From the cell containing the given text, extract its center point as (x, y) coordinate. 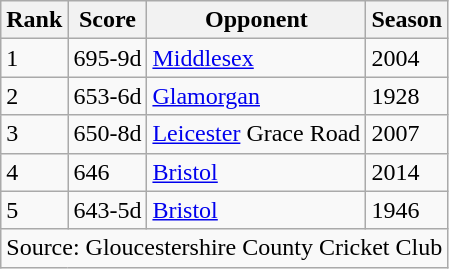
695-9d (108, 58)
650-8d (108, 134)
1 (34, 58)
Source: Gloucestershire County Cricket Club (224, 248)
Leicester Grace Road (256, 134)
643-5d (108, 210)
Middlesex (256, 58)
653-6d (108, 96)
4 (34, 172)
1928 (407, 96)
2004 (407, 58)
Opponent (256, 20)
Glamorgan (256, 96)
Season (407, 20)
646 (108, 172)
3 (34, 134)
2014 (407, 172)
2007 (407, 134)
2 (34, 96)
5 (34, 210)
Rank (34, 20)
1946 (407, 210)
Score (108, 20)
